Locate the cell with the specified text and output its [x, y] center coordinate. 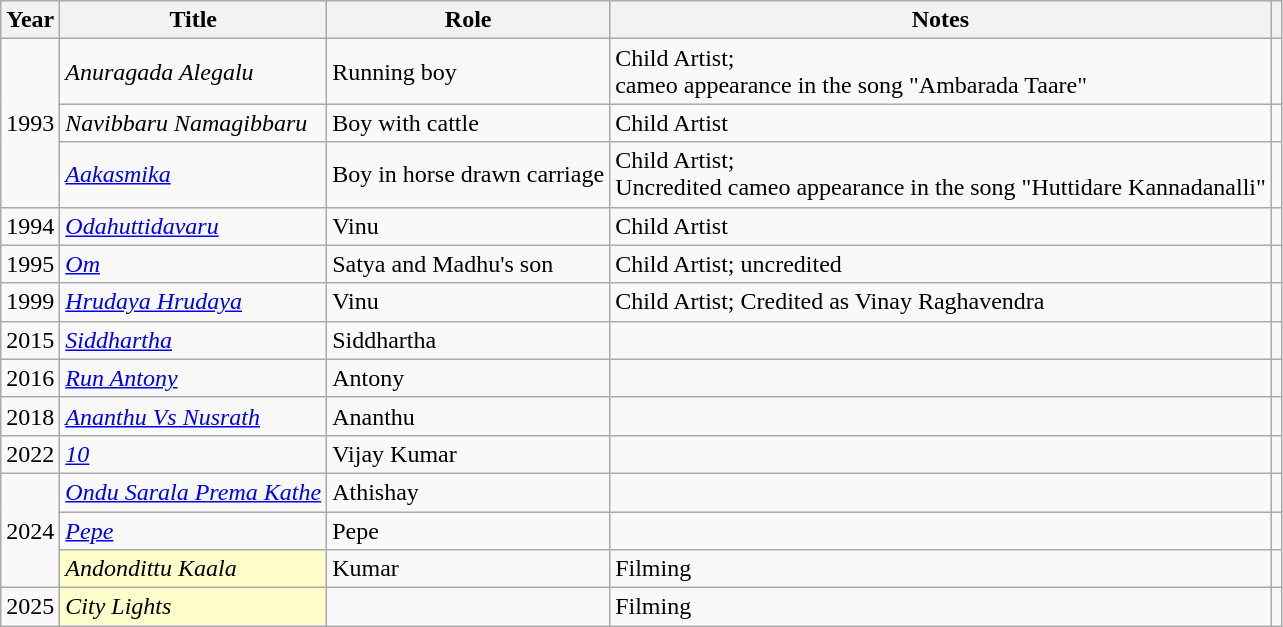
2022 [30, 454]
Athishay [468, 492]
Vijay Kumar [468, 454]
Ondu Sarala Prema Kathe [194, 492]
Satya and Madhu's son [468, 264]
City Lights [194, 607]
Notes [941, 20]
1994 [30, 226]
Antony [468, 378]
Anuragada Alegalu [194, 72]
2024 [30, 530]
2018 [30, 416]
Role [468, 20]
Odahuttidavaru [194, 226]
Running boy [468, 72]
Boy in horse drawn carriage [468, 174]
Andondittu Kaala [194, 569]
1999 [30, 302]
Aakasmika [194, 174]
Boy with cattle [468, 123]
Hrudaya Hrudaya [194, 302]
1995 [30, 264]
Year [30, 20]
Child Artist;cameo appearance in the song "Ambarada Taare" [941, 72]
Child Artist;Uncredited cameo appearance in the song "Huttidare Kannadanalli" [941, 174]
Kumar [468, 569]
1993 [30, 123]
Ananthu [468, 416]
Ananthu Vs Nusrath [194, 416]
Child Artist; Credited as Vinay Raghavendra [941, 302]
10 [194, 454]
2025 [30, 607]
Title [194, 20]
2016 [30, 378]
Navibbaru Namagibbaru [194, 123]
Child Artist; uncredited [941, 264]
Run Antony [194, 378]
Om [194, 264]
2015 [30, 340]
